Determine the [X, Y] coordinate at the center of the cell enclosing the given text.  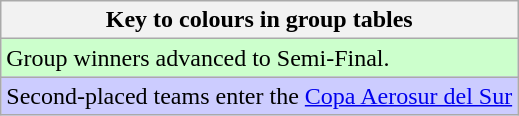
Group winners advanced to Semi-Final. [260, 58]
Key to colours in group tables [260, 20]
Second-placed teams enter the Copa Aerosur del Sur [260, 96]
